Return the (X, Y) coordinate for the center point of the cell that contains the specified text.  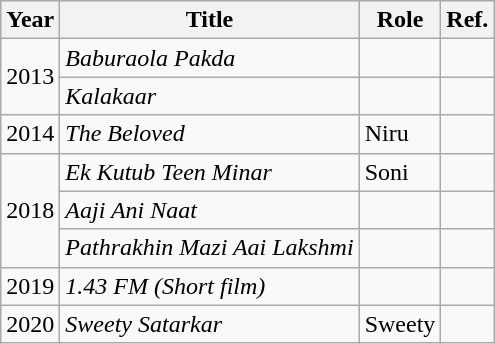
2014 (30, 134)
Ref. (468, 20)
The Beloved (210, 134)
Baburaola Pakda (210, 58)
Pathrakhin Mazi Aai Lakshmi (210, 248)
Ek Kutub Teen Minar (210, 172)
1.43 FM (Short film) (210, 286)
Soni (400, 172)
2020 (30, 324)
Kalakaar (210, 96)
Year (30, 20)
Sweety Satarkar (210, 324)
Aaji Ani Naat (210, 210)
Role (400, 20)
Title (210, 20)
Niru (400, 134)
2019 (30, 286)
Sweety (400, 324)
2018 (30, 210)
2013 (30, 77)
